Capture the cell that displays the provided text and extract its [x, y] central coordinate. 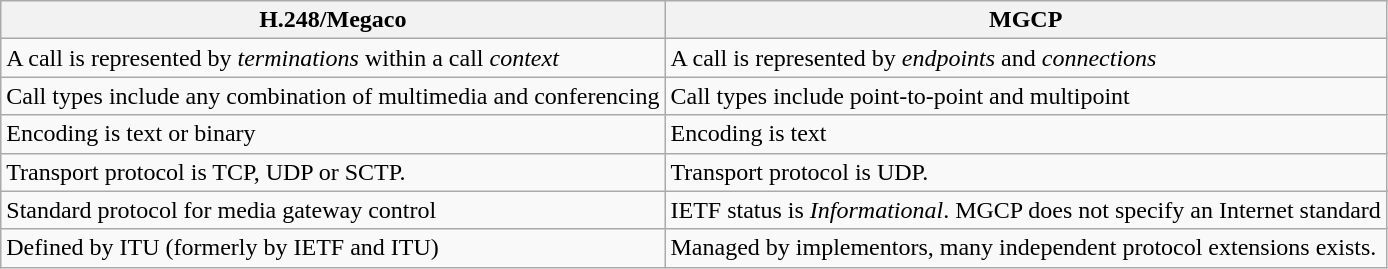
MGCP [1026, 20]
Transport protocol is TCP, UDP or SCTP. [333, 172]
A call is represented by terminations within a call context [333, 58]
Call types include point-to-point and multipoint [1026, 96]
Transport protocol is UDP. [1026, 172]
Defined by ITU (formerly by IETF and ITU) [333, 248]
A call is represented by endpoints and connections [1026, 58]
H.248/Megaco [333, 20]
Encoding is text or binary [333, 134]
Encoding is text [1026, 134]
Call types include any combination of multimedia and conferencing [333, 96]
IETF status is Informational. MGCP does not specify an Internet standard [1026, 210]
Standard protocol for media gateway control [333, 210]
Managed by implementors, many independent protocol extensions exists. [1026, 248]
